Output the (X, Y) coordinate of the center of the cell containing the given text.  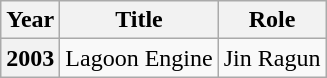
Title (139, 20)
Lagoon Engine (139, 58)
Year (30, 20)
Role (272, 20)
Jin Ragun (272, 58)
2003 (30, 58)
